Find where the given text appears and provide that cell's center as [X, Y] coordinate. 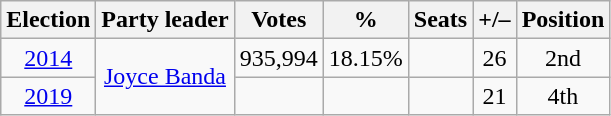
4th [563, 96]
+/– [494, 20]
935,994 [278, 58]
Seats [440, 20]
2019 [48, 96]
2nd [563, 58]
2014 [48, 58]
18.15% [366, 58]
% [366, 20]
Joyce Banda [165, 77]
Election [48, 20]
26 [494, 58]
Party leader [165, 20]
21 [494, 96]
Position [563, 20]
Votes [278, 20]
